Determine the [X, Y] coordinate at the center of the cell enclosing the given text.  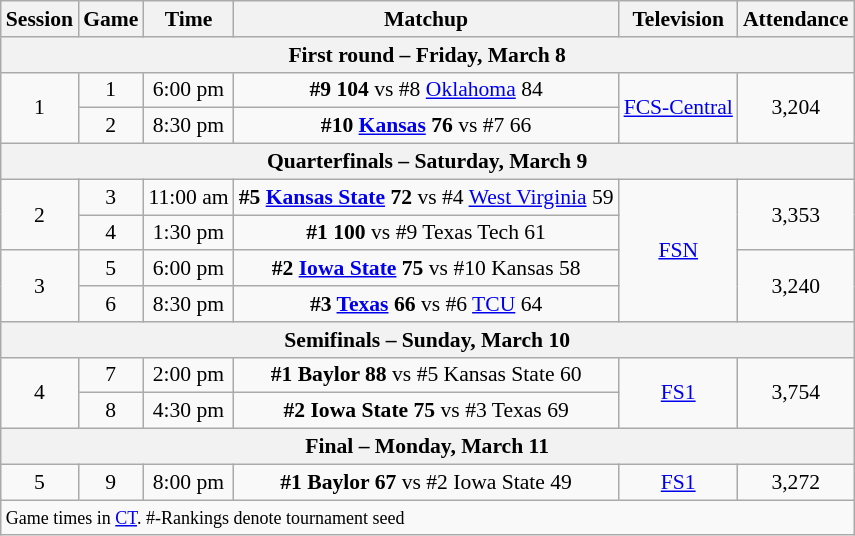
#2 Iowa State 75 vs #3 Texas 69 [426, 411]
Session [40, 19]
3,754 [796, 392]
3,204 [796, 108]
Television [678, 19]
3,240 [796, 286]
#1 100 vs #9 Texas Tech 61 [426, 233]
#1 Baylor 67 vs #2 Iowa State 49 [426, 482]
9 [110, 482]
8 [110, 411]
6 [110, 304]
First round – Friday, March 8 [428, 55]
1:30 pm [188, 233]
3,272 [796, 482]
8:00 pm [188, 482]
Matchup [426, 19]
Attendance [796, 19]
Time [188, 19]
#5 Kansas State 72 vs #4 West Virginia 59 [426, 197]
Game [110, 19]
#10 Kansas 76 vs #7 66 [426, 126]
#9 104 vs #8 Oklahoma 84 [426, 90]
2:00 pm [188, 375]
#3 Texas 66 vs #6 TCU 64 [426, 304]
11:00 am [188, 197]
FCS-Central [678, 108]
4:30 pm [188, 411]
FSN [678, 250]
7 [110, 375]
Final – Monday, March 11 [428, 447]
#2 Iowa State 75 vs #10 Kansas 58 [426, 269]
#1 Baylor 88 vs #5 Kansas State 60 [426, 375]
3,353 [796, 214]
Semifinals – Sunday, March 10 [428, 340]
Game times in CT. #-Rankings denote tournament seed [428, 518]
Quarterfinals – Saturday, March 9 [428, 162]
